From the cell containing the given text, extract its center point as (x, y) coordinate. 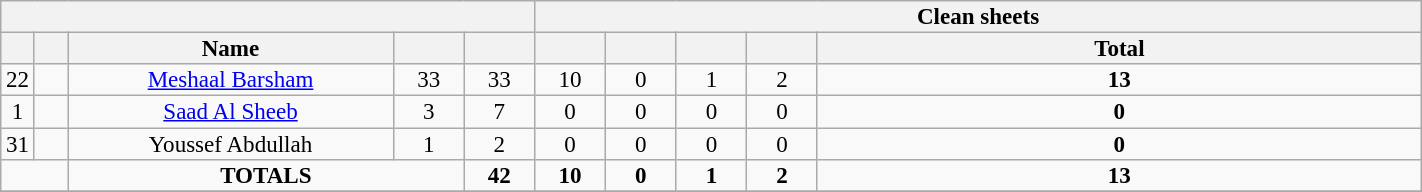
TOTALS (266, 176)
3 (428, 112)
22 (18, 80)
Meshaal Barsham (231, 80)
Youssef Abdullah (231, 144)
42 (500, 176)
7 (500, 112)
Total (1119, 49)
Name (231, 49)
Clean sheets (978, 17)
31 (18, 144)
Saad Al Sheeb (231, 112)
